Provide the (x, y) coordinate of the cell's center where the given text is located.  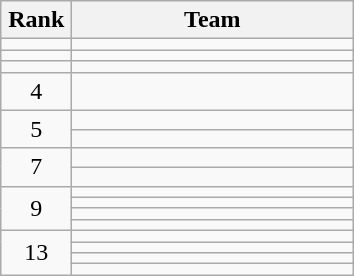
5 (36, 129)
Team (212, 20)
9 (36, 208)
7 (36, 167)
4 (36, 91)
13 (36, 252)
Rank (36, 20)
